Identify which cell holds the provided text, then report its [x, y] central coordinate. 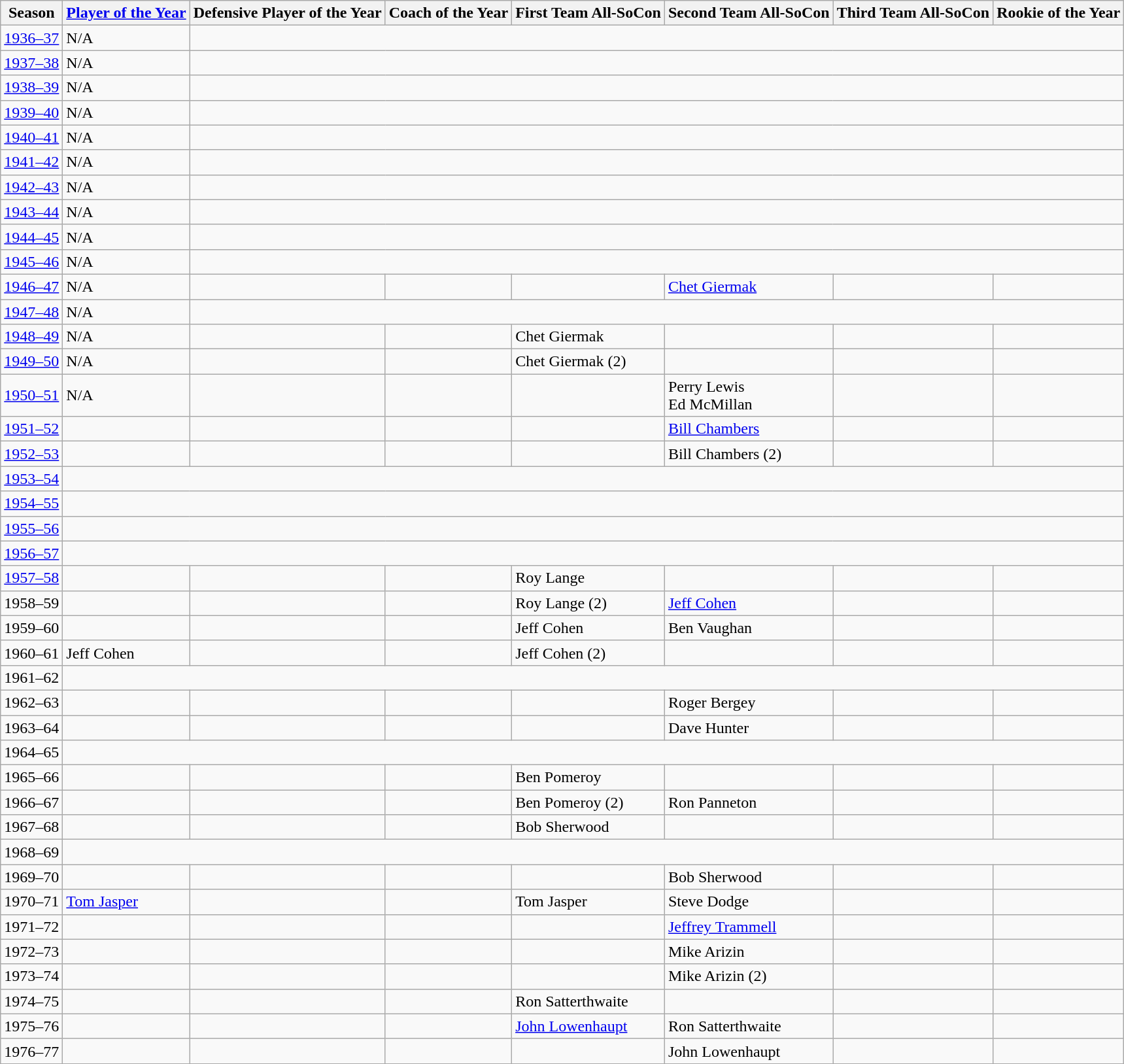
Ben Vaughan [749, 628]
Rookie of the Year [1059, 13]
1952–53 [31, 454]
1945–46 [31, 262]
Mike Arizin (2) [749, 976]
1961–62 [31, 678]
1944–45 [31, 237]
1950–51 [31, 395]
1939–40 [31, 112]
Roy Lange [588, 578]
1948–49 [31, 337]
Dave Hunter [749, 728]
Roy Lange (2) [588, 603]
Defensive Player of the Year [288, 13]
1941–42 [31, 162]
1942–43 [31, 187]
First Team All-SoCon [588, 13]
1957–58 [31, 578]
1965–66 [31, 778]
Jeffrey Trammell [749, 927]
1943–44 [31, 212]
Roger Bergey [749, 702]
Player of the Year [126, 13]
1937–38 [31, 63]
1958–59 [31, 603]
1971–72 [31, 927]
Second Team All-SoCon [749, 13]
1962–63 [31, 702]
1949–50 [31, 362]
1967–68 [31, 827]
1969–70 [31, 877]
1966–67 [31, 802]
1960–61 [31, 653]
Steve Dodge [749, 902]
1959–60 [31, 628]
1974–75 [31, 1001]
1951–52 [31, 429]
1938–39 [31, 88]
1968–69 [31, 852]
1955–56 [31, 528]
1946–47 [31, 286]
Third Team All-SoCon [913, 13]
1973–74 [31, 976]
1953–54 [31, 479]
Jeff Cohen (2) [588, 653]
Ron Panneton [749, 802]
Season [31, 13]
1963–64 [31, 728]
Bill Chambers (2) [749, 454]
Coach of the Year [449, 13]
1964–65 [31, 753]
1947–48 [31, 312]
Ben Pomeroy [588, 778]
1954–55 [31, 504]
1972–73 [31, 952]
1956–57 [31, 553]
Bill Chambers [749, 429]
1976–77 [31, 1051]
1936–37 [31, 38]
Mike Arizin [749, 952]
1970–71 [31, 902]
Ben Pomeroy (2) [588, 802]
Perry LewisEd McMillan [749, 395]
Chet Giermak (2) [588, 362]
1940–41 [31, 137]
1975–76 [31, 1026]
